Identify which cell holds the provided text, then report its [x, y] central coordinate. 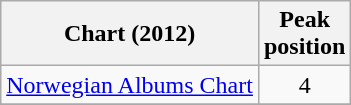
Peakposition [304, 34]
Norwegian Albums Chart [130, 85]
4 [304, 85]
Chart (2012) [130, 34]
